For the text-containing cell, return its midpoint in (X, Y) coordinate format. 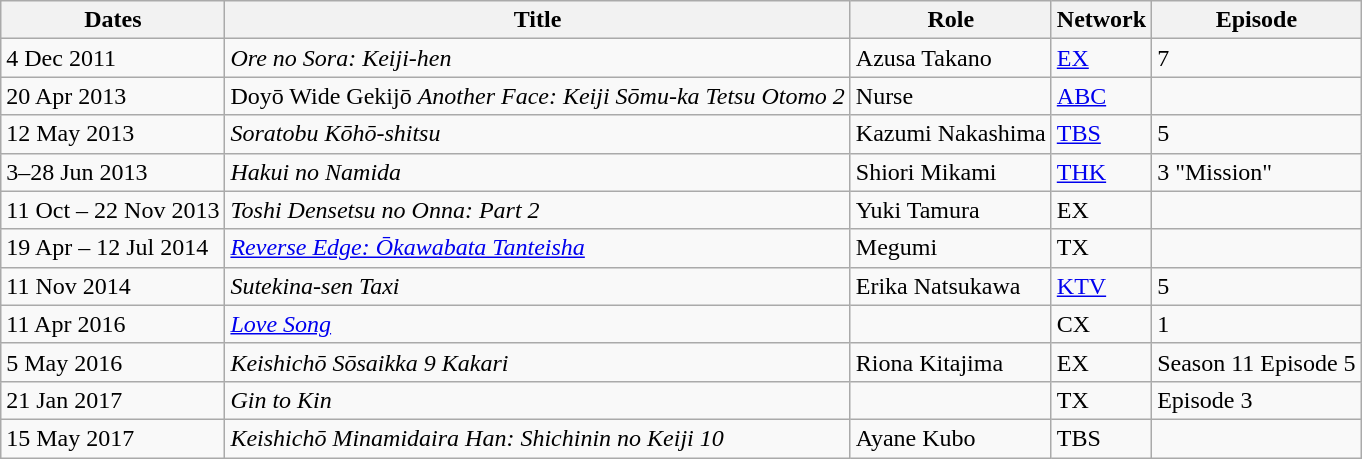
4 Dec 2011 (113, 58)
Love Song (538, 324)
Shiori Mikami (950, 172)
Episode (1256, 20)
Sutekina-sen Taxi (538, 286)
Season 11 Episode 5 (1256, 362)
Reverse Edge: Ōkawabata Tanteisha (538, 248)
Megumi (950, 248)
7 (1256, 58)
ABC (1101, 96)
Keishichō Minamidaira Han: Shichinin no Keiji 10 (538, 438)
11 Apr 2016 (113, 324)
Dates (113, 20)
Azusa Takano (950, 58)
Title (538, 20)
1 (1256, 324)
3 "Mission" (1256, 172)
11 Oct – 22 Nov 2013 (113, 210)
12 May 2013 (113, 134)
11 Nov 2014 (113, 286)
Erika Natsukawa (950, 286)
Ore no Sora: Keiji-hen (538, 58)
Kazumi Nakashima (950, 134)
3–28 Jun 2013 (113, 172)
21 Jan 2017 (113, 400)
Yuki Tamura (950, 210)
Toshi Densetsu no Onna: Part 2 (538, 210)
Keishichō Sōsaikka 9 Kakari (538, 362)
Doyō Wide Gekijō Another Face: Keiji Sōmu-ka Tetsu Otomo 2 (538, 96)
Role (950, 20)
Hakui no Namida (538, 172)
Nurse (950, 96)
Ayane Kubo (950, 438)
Gin to Kin (538, 400)
Episode 3 (1256, 400)
KTV (1101, 286)
Riona Kitajima (950, 362)
THK (1101, 172)
CX (1101, 324)
20 Apr 2013 (113, 96)
15 May 2017 (113, 438)
19 Apr – 12 Jul 2014 (113, 248)
Network (1101, 20)
Soratobu Kōhō-shitsu (538, 134)
5 May 2016 (113, 362)
